Extract the [x, y] coordinate from the center of the cell holding the provided text.  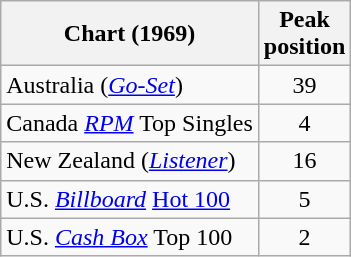
Canada RPM Top Singles [130, 123]
U.S. Cash Box Top 100 [130, 237]
Chart (1969) [130, 34]
4 [304, 123]
Peakposition [304, 34]
5 [304, 199]
U.S. Billboard Hot 100 [130, 199]
Australia (Go-Set) [130, 85]
2 [304, 237]
16 [304, 161]
39 [304, 85]
New Zealand (Listener) [130, 161]
